Extract the [x, y] coordinate from the center of the cell holding the provided text.  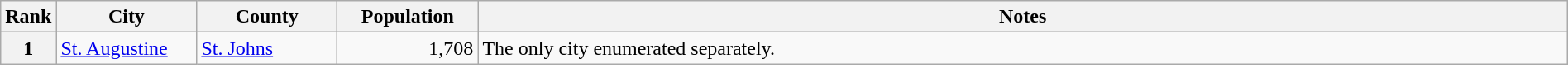
County [267, 17]
Population [408, 17]
The only city enumerated separately. [1022, 48]
St. Johns [267, 48]
Rank [28, 17]
St. Augustine [127, 48]
City [127, 17]
1 [28, 48]
Notes [1022, 17]
1,708 [408, 48]
